Extract the (x, y) coordinate from the center of the cell holding the provided text.  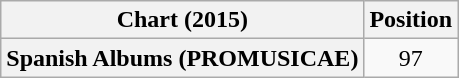
97 (411, 58)
Spanish Albums (PROMUSICAE) (182, 58)
Position (411, 20)
Chart (2015) (182, 20)
